Return the (x, y) coordinate for the center point of the cell that contains the specified text.  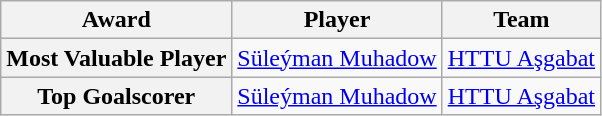
Award (116, 20)
Team (521, 20)
Most Valuable Player (116, 58)
Top Goalscorer (116, 96)
Player (337, 20)
